From the cell containing the given text, extract its center point as (x, y) coordinate. 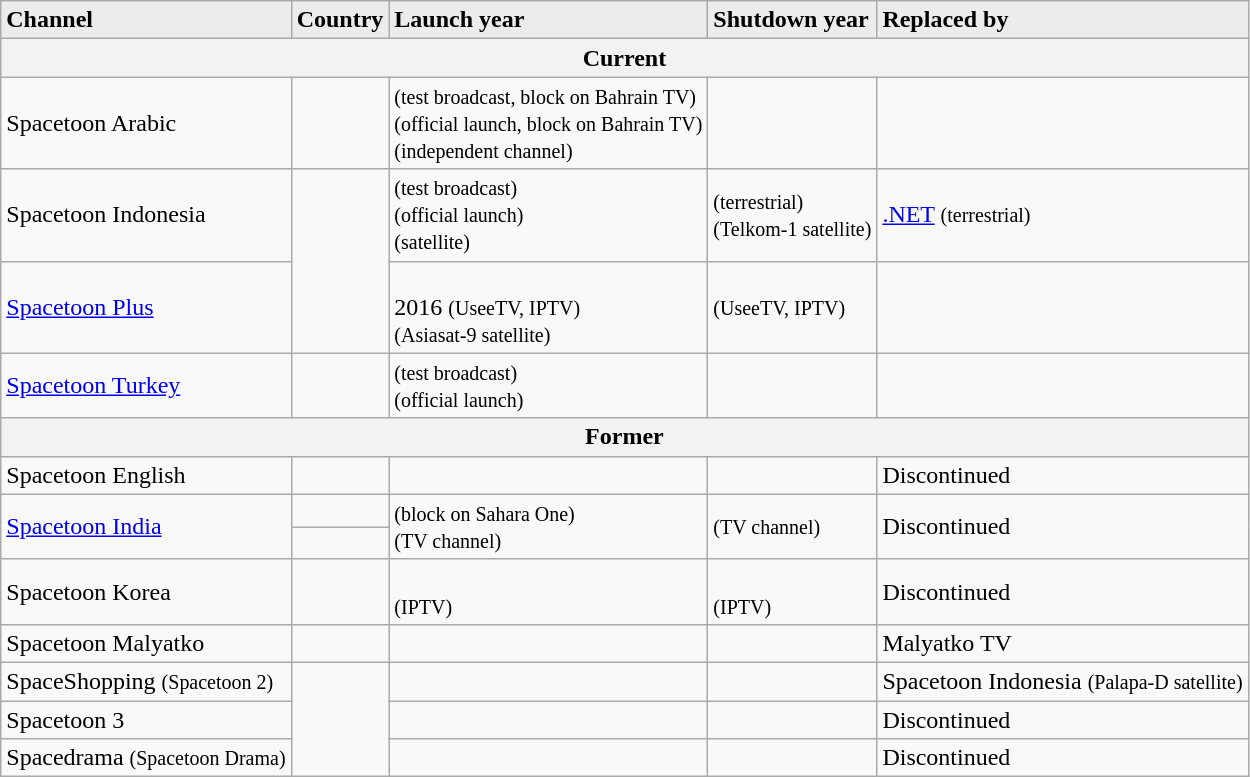
Spacetoon India (146, 526)
2016 (UseeTV, IPTV) (Asiasat-9 satellite) (548, 307)
(UseeTV, IPTV) (792, 307)
Spacedrama (Spacetoon Drama) (146, 758)
(test broadcast, block on Bahrain TV) (official launch, block on Bahrain TV) (independent channel) (548, 123)
(test broadcast) (official launch) (548, 386)
Channel (146, 20)
Shutdown year (792, 20)
Malyatko TV (1062, 643)
Spacetoon English (146, 475)
Launch year (548, 20)
(terrestrial) (Telkom-1 satellite) (792, 215)
SpaceShopping (Spacetoon 2) (146, 681)
Former (624, 437)
Spacetoon Turkey (146, 386)
.NET (terrestrial) (1062, 215)
Country (340, 20)
Current (624, 58)
Spacetoon Plus (146, 307)
(TV channel) (792, 526)
Replaced by (1062, 20)
Spacetoon Indonesia (146, 215)
Spacetoon Indonesia (Palapa-D satellite) (1062, 681)
(block on Sahara One) (TV channel) (548, 526)
Spacetoon 3 (146, 719)
Spacetoon Arabic (146, 123)
(test broadcast) (official launch) (satellite) (548, 215)
Spacetoon Malyatko (146, 643)
Spacetoon Korea (146, 592)
